Find where the given text appears and provide that cell's center as [X, Y] coordinate. 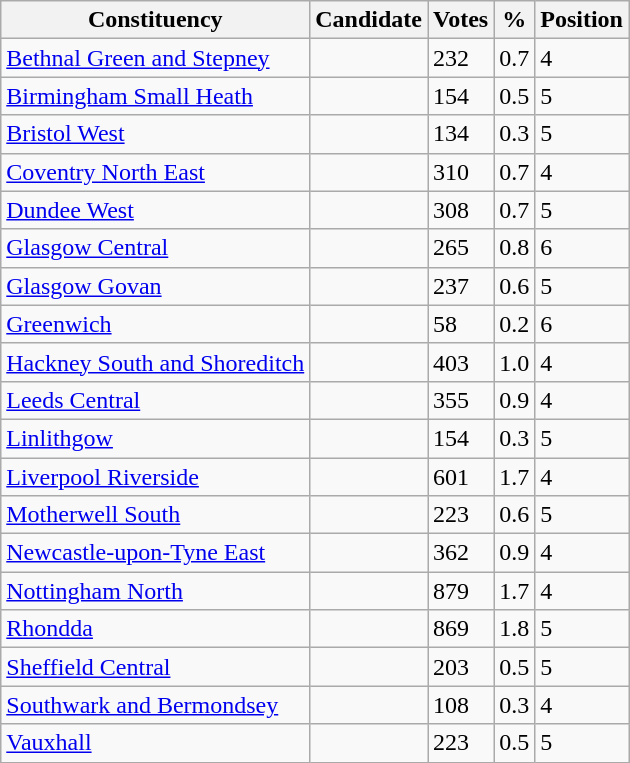
Position [582, 20]
Liverpool Riverside [156, 477]
869 [461, 629]
Hackney South and Shoreditch [156, 362]
Glasgow Govan [156, 286]
Candidate [369, 20]
232 [461, 58]
% [514, 20]
Bethnal Green and Stepney [156, 58]
Greenwich [156, 324]
237 [461, 286]
Nottingham North [156, 591]
1.8 [514, 629]
Vauxhall [156, 743]
Linlithgow [156, 438]
Southwark and Bermondsey [156, 705]
0.2 [514, 324]
108 [461, 705]
Leeds Central [156, 400]
58 [461, 324]
Glasgow Central [156, 248]
134 [461, 134]
Votes [461, 20]
Birmingham Small Heath [156, 96]
Coventry North East [156, 172]
265 [461, 248]
879 [461, 591]
Sheffield Central [156, 667]
Motherwell South [156, 515]
403 [461, 362]
362 [461, 553]
310 [461, 172]
601 [461, 477]
203 [461, 667]
Newcastle-upon-Tyne East [156, 553]
Bristol West [156, 134]
Dundee West [156, 210]
Constituency [156, 20]
Rhondda [156, 629]
355 [461, 400]
0.8 [514, 248]
308 [461, 210]
1.0 [514, 362]
